Scan for the cell matching the given text and deliver its [x, y] coordinate at center. 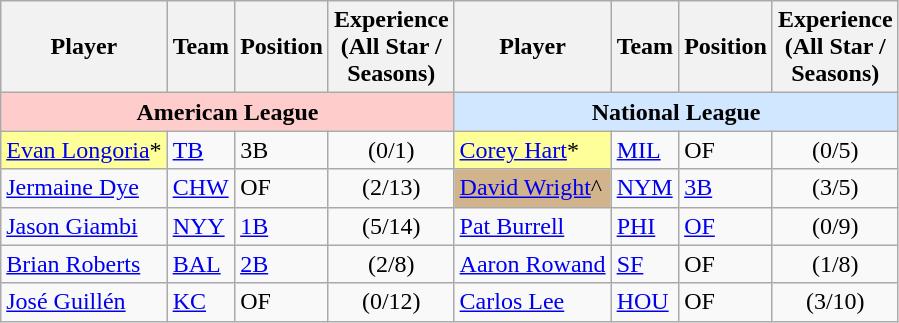
(5/14) [391, 226]
KC [201, 302]
TB [201, 150]
(0/1) [391, 150]
NYY [201, 226]
Carlos Lee [532, 302]
CHW [201, 188]
(3/10) [835, 302]
1B [282, 226]
(3/5) [835, 188]
(2/8) [391, 264]
SF [645, 264]
American League [228, 112]
(1/8) [835, 264]
Pat Burrell [532, 226]
HOU [645, 302]
BAL [201, 264]
(0/9) [835, 226]
Jermaine Dye [84, 188]
David Wright^ [532, 188]
MIL [645, 150]
(0/5) [835, 150]
Brian Roberts [84, 264]
Corey Hart* [532, 150]
NYM [645, 188]
Jason Giambi [84, 226]
PHI [645, 226]
José Guillén [84, 302]
Evan Longoria* [84, 150]
(2/13) [391, 188]
Aaron Rowand [532, 264]
2B [282, 264]
(0/12) [391, 302]
National League [676, 112]
